Scan for the cell matching the given text and deliver its (x, y) coordinate at center. 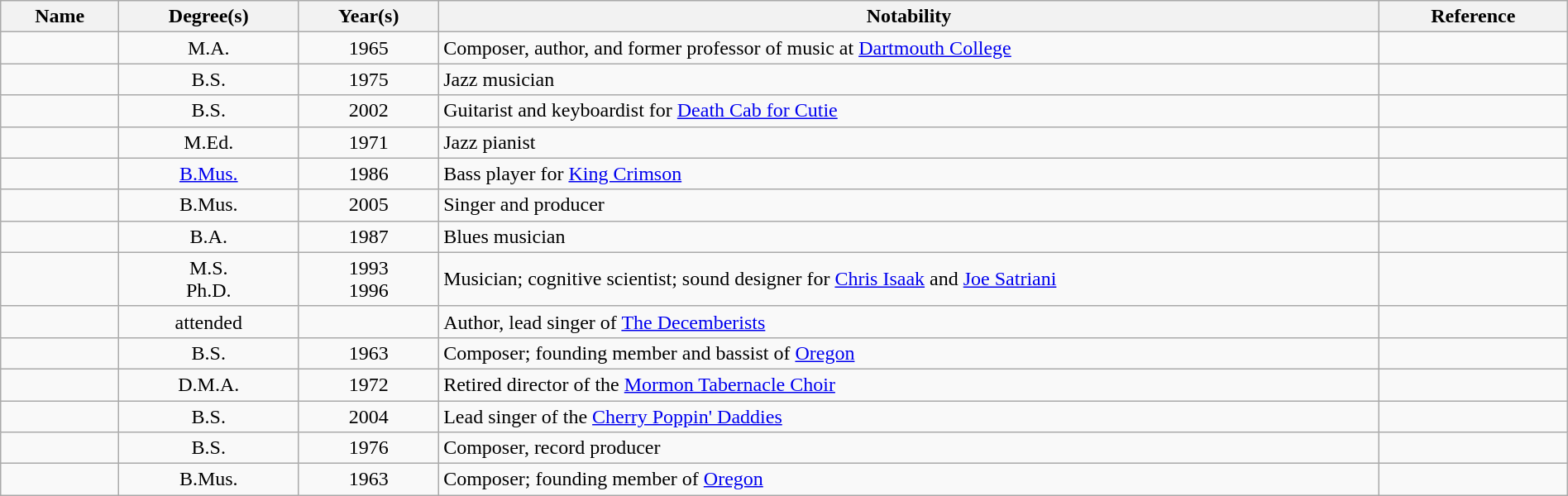
2002 (369, 111)
1971 (369, 142)
Degree(s) (208, 17)
Retired director of the Mormon Tabernacle Choir (910, 384)
attended (208, 322)
Year(s) (369, 17)
Composer, record producer (910, 448)
M.Ed. (208, 142)
Musician; cognitive scientist; sound designer for Chris Isaak and Joe Satriani (910, 279)
19931996 (369, 279)
M.S.Ph.D. (208, 279)
Jazz pianist (910, 142)
Guitarist and keyboardist for Death Cab for Cutie (910, 111)
Lead singer of the Cherry Poppin' Daddies (910, 416)
Reference (1473, 17)
B.A. (208, 236)
Blues musician (910, 236)
1976 (369, 448)
1986 (369, 174)
M.A. (208, 48)
Composer; founding member of Oregon (910, 479)
1972 (369, 384)
Singer and producer (910, 205)
2005 (369, 205)
Jazz musician (910, 79)
Composer, author, and former professor of music at Dartmouth College (910, 48)
2004 (369, 416)
Name (60, 17)
1965 (369, 48)
D.M.A. (208, 384)
Bass player for King Crimson (910, 174)
Author, lead singer of The Decemberists (910, 322)
1975 (369, 79)
1987 (369, 236)
Composer; founding member and bassist of Oregon (910, 353)
Notability (910, 17)
